Pinpoint the cell where the given text exists, returning its [X, Y] midpoint coordinate. 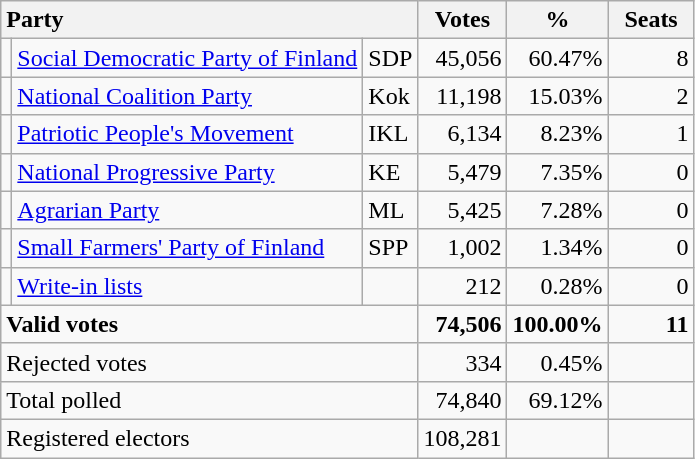
KE [390, 172]
Agrarian Party [188, 210]
Party [210, 20]
Small Farmers' Party of Finland [188, 248]
1 [651, 134]
Total polled [210, 400]
Seats [651, 20]
8 [651, 58]
0.28% [558, 286]
60.47% [558, 58]
334 [462, 362]
1.34% [558, 248]
212 [462, 286]
8.23% [558, 134]
6,134 [462, 134]
5,425 [462, 210]
Rejected votes [210, 362]
Kok [390, 96]
SDP [390, 58]
0.45% [558, 362]
Social Democratic Party of Finland [188, 58]
Patriotic People's Movement [188, 134]
1,002 [462, 248]
74,840 [462, 400]
Write-in lists [188, 286]
Valid votes [210, 324]
7.28% [558, 210]
National Coalition Party [188, 96]
% [558, 20]
2 [651, 96]
74,506 [462, 324]
69.12% [558, 400]
SPP [390, 248]
45,056 [462, 58]
11 [651, 324]
11,198 [462, 96]
7.35% [558, 172]
15.03% [558, 96]
108,281 [462, 438]
5,479 [462, 172]
Registered electors [210, 438]
IKL [390, 134]
ML [390, 210]
National Progressive Party [188, 172]
100.00% [558, 324]
Votes [462, 20]
